Provide the (X, Y) coordinate of the cell's center where the given text is located.  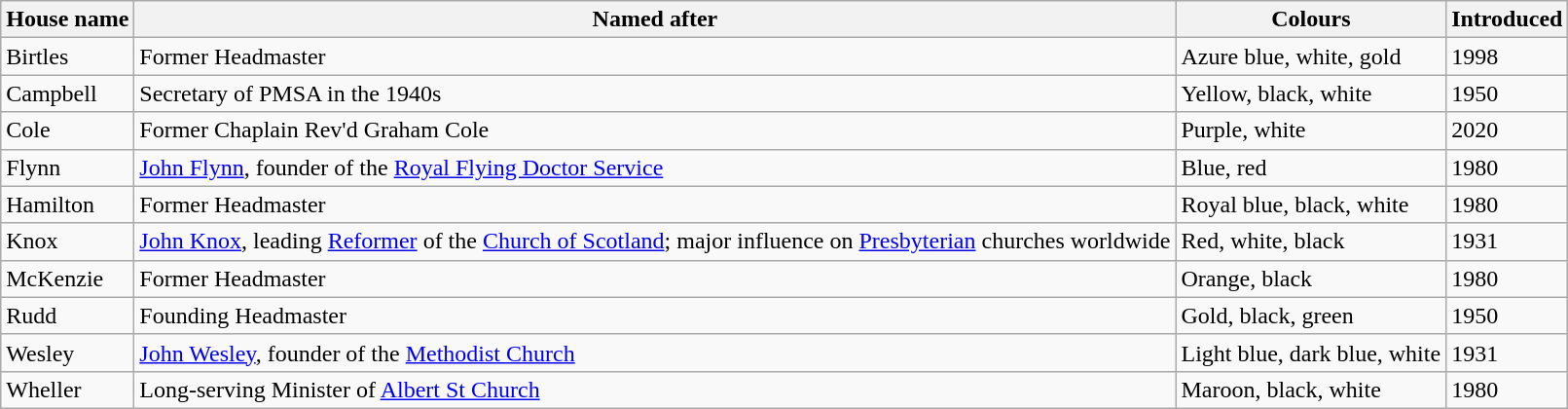
2020 (1507, 130)
Rudd (68, 316)
Knox (68, 242)
Azure blue, white, gold (1311, 56)
Maroon, black, white (1311, 390)
Hamilton (68, 204)
Introduced (1507, 19)
Named after (655, 19)
Orange, black (1311, 279)
Campbell (68, 93)
Secretary of PMSA in the 1940s (655, 93)
Founding Headmaster (655, 316)
House name (68, 19)
Long-serving Minister of Albert St Church (655, 390)
Wheller (68, 390)
1998 (1507, 56)
Light blue, dark blue, white (1311, 353)
Colours (1311, 19)
Royal blue, black, white (1311, 204)
Former Chaplain Rev'd Graham Cole (655, 130)
Yellow, black, white (1311, 93)
Wesley (68, 353)
Blue, red (1311, 167)
Gold, black, green (1311, 316)
Cole (68, 130)
John Flynn, founder of the Royal Flying Doctor Service (655, 167)
Red, white, black (1311, 242)
Purple, white (1311, 130)
McKenzie (68, 279)
Birtles (68, 56)
John Knox, leading Reformer of the Church of Scotland; major influence on Presbyterian churches worldwide (655, 242)
Flynn (68, 167)
John Wesley, founder of the Methodist Church (655, 353)
